Find where the given text appears and provide that cell's center as (x, y) coordinate. 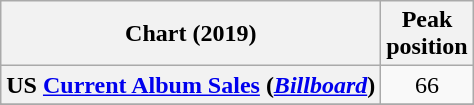
Peakposition (427, 34)
Chart (2019) (191, 34)
US Current Album Sales (Billboard) (191, 85)
66 (427, 85)
